For the text-containing cell, return its midpoint in [x, y] coordinate format. 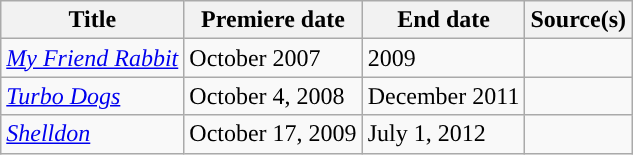
December 2011 [444, 96]
Premiere date [273, 20]
2009 [444, 58]
Title [92, 20]
End date [444, 20]
October 17, 2009 [273, 134]
Shelldon [92, 134]
October 4, 2008 [273, 96]
July 1, 2012 [444, 134]
Turbo Dogs [92, 96]
Source(s) [578, 20]
October 2007 [273, 58]
My Friend Rabbit [92, 58]
